Determine the (X, Y) coordinate at the center of the cell enclosing the given text.  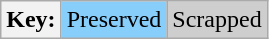
Scrapped (217, 20)
Preserved (114, 20)
Key: (31, 20)
